Output the (x, y) coordinate of the center of the cell containing the given text.  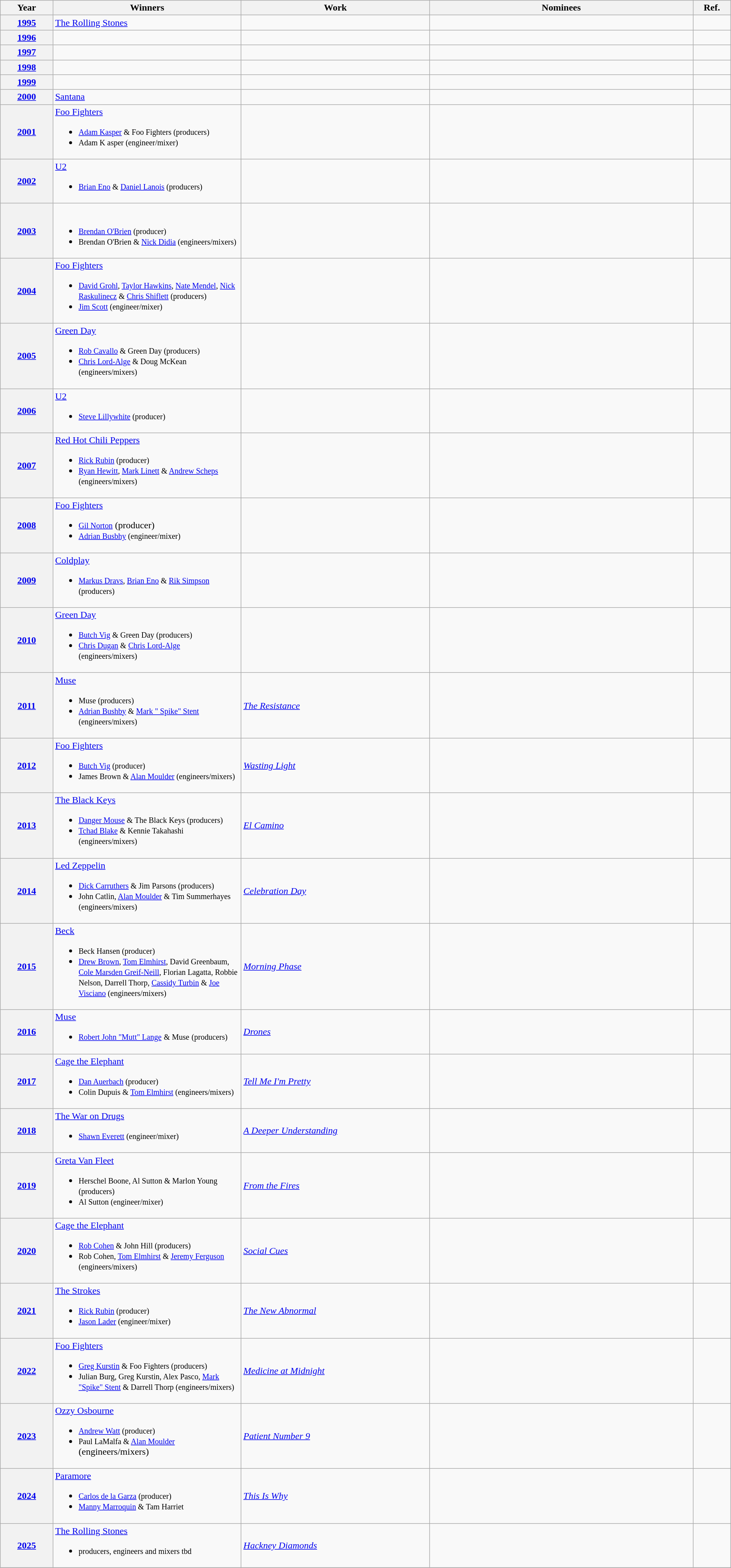
2011 (27, 706)
Foo FightersGil Norton (producer)Adrian Busbhy (engineer/mixer) (147, 526)
Brendan O'Brien (producer)Brendan O'Brien & Nick Didia (engineers/mixers) (147, 231)
1997 (27, 52)
2000 (27, 97)
Red Hot Chili PeppersRick Rubin (producer)Ryan Hewitt, Mark Linett & Andrew Scheps (engineers/mixers) (147, 466)
2014 (27, 891)
The StrokesRick Rubin (producer)Jason Lader (engineer/mixer) (147, 1311)
Nominees (562, 8)
Morning Phase (335, 967)
The Resistance (335, 706)
2020 (27, 1250)
2019 (27, 1185)
2022 (27, 1371)
The Rolling Stonesproducers, engineers and mixers tbd (147, 1546)
Winners (147, 8)
Foo FightersGreg Kurstin & Foo Fighters (producers)Julian Burg, Greg Kurstin, Alex Pasco, Mark "Spike" Stent & Darrell Thorp (engineers/mixers) (147, 1371)
2021 (27, 1311)
2002 (27, 181)
1998 (27, 67)
The War on DrugsShawn Everett (engineer/mixer) (147, 1131)
2018 (27, 1131)
U2Steve Lillywhite (producer) (147, 410)
U2Brian Eno & Daniel Lanois (producers) (147, 181)
Green DayButch Vig & Green Day (producers)Chris Dugan & Chris Lord-Alge (engineers/mixers) (147, 640)
2007 (27, 466)
Wasting Light (335, 765)
Led ZeppelinDick Carruthers & Jim Parsons (producers)John Catlin, Alan Moulder & Tim Summerhayes (engineers/mixers) (147, 891)
2001 (27, 132)
1999 (27, 82)
2015 (27, 967)
The Rolling Stones (147, 23)
Ref. (712, 8)
2023 (27, 1436)
MuseMuse (producers)Adrian Bushby & Mark " Spike" Stent (engineers/mixers) (147, 706)
Green DayRob Cavallo & Green Day (producers)Chris Lord-Alge & Doug McKean (engineers/mixers) (147, 356)
Hackney Diamonds (335, 1546)
Foo FightersDavid Grohl, Taylor Hawkins, Nate Mendel, Nick Raskulinecz & Chris Shiflett (producers)Jim Scott (engineer/mixer) (147, 291)
2012 (27, 765)
From the Fires (335, 1185)
A Deeper Understanding (335, 1131)
2005 (27, 356)
2003 (27, 231)
Medicine at Midnight (335, 1371)
2025 (27, 1546)
2010 (27, 640)
2008 (27, 526)
Tell Me I'm Pretty (335, 1081)
ColdplayMarkus Dravs, Brian Eno & Rik Simpson (producers) (147, 580)
Drones (335, 1032)
ParamoreCarlos de la Garza (producer)Manny Marroquin & Tam Harriet (147, 1496)
Celebration Day (335, 891)
Social Cues (335, 1250)
Year (27, 8)
Work (335, 8)
Ozzy OsbourneAndrew Watt (producer)Paul LaMalfa & Alan Moulder (engineers/mixers) (147, 1436)
The Black KeysDanger Mouse & The Black Keys (producers)Tchad Blake & Kennie Takahashi (engineers/mixers) (147, 825)
Foo FightersAdam Kasper & Foo Fighters (producers)Adam K asper (engineer/mixer) (147, 132)
El Camino (335, 825)
The New Abnormal (335, 1311)
Patient Number 9 (335, 1436)
2017 (27, 1081)
2006 (27, 410)
1996 (27, 38)
Santana (147, 97)
Cage the ElephantDan Auerbach (producer)Colin Dupuis & Tom Elmhirst (engineers/mixers) (147, 1081)
Foo FightersButch Vig (producer)James Brown & Alan Moulder (engineers/mixers) (147, 765)
2013 (27, 825)
2009 (27, 580)
2016 (27, 1032)
MuseRobert John "Mutt" Lange & Muse (producers) (147, 1032)
Cage the ElephantRob Cohen & John Hill (producers)Rob Cohen, Tom Elmhirst & Jeremy Ferguson (engineers/mixers) (147, 1250)
2004 (27, 291)
Greta Van FleetHerschel Boone, Al Sutton & Marlon Young (producers)Al Sutton (engineer/mixer) (147, 1185)
1995 (27, 23)
2024 (27, 1496)
This Is Why (335, 1496)
